Capture the cell that displays the provided text and extract its (X, Y) central coordinate. 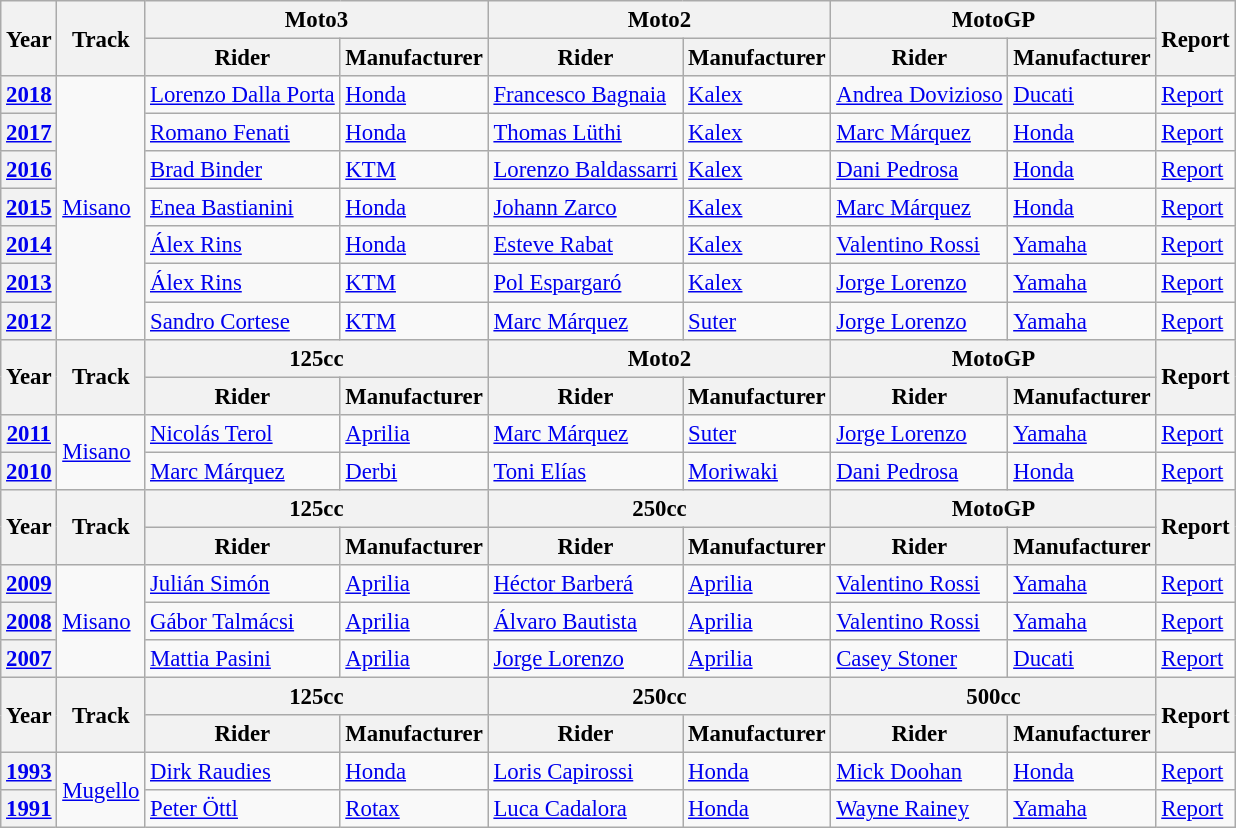
Moto3 (316, 20)
Johann Zarco (586, 208)
Moriwaki (757, 471)
2015 (29, 208)
Nicolás Terol (242, 433)
Toni Elías (586, 471)
Enea Bastianini (242, 208)
2012 (29, 321)
Mattia Pasini (242, 659)
Wayne Rainey (920, 809)
2009 (29, 584)
Derbi (414, 471)
Esteve Rabat (586, 245)
2018 (29, 95)
Julián Simón (242, 584)
2017 (29, 133)
Pol Espargaró (586, 283)
Lorenzo Baldassarri (586, 170)
Héctor Barberá (586, 584)
Casey Stoner (920, 659)
Sandro Cortese (242, 321)
2014 (29, 245)
Loris Capirossi (586, 772)
Gábor Talmácsi (242, 621)
2010 (29, 471)
Peter Öttl (242, 809)
Dirk Raudies (242, 772)
2016 (29, 170)
Thomas Lüthi (586, 133)
Francesco Bagnaia (586, 95)
Rotax (414, 809)
2011 (29, 433)
500cc (994, 697)
Brad Binder (242, 170)
Mugello (101, 790)
2008 (29, 621)
Luca Cadalora (586, 809)
Romano Fenati (242, 133)
Álvaro Bautista (586, 621)
1991 (29, 809)
1993 (29, 772)
2013 (29, 283)
Mick Doohan (920, 772)
2007 (29, 659)
Andrea Dovizioso (920, 95)
Lorenzo Dalla Porta (242, 95)
